Return (X, Y) of the center of cell containing provided text 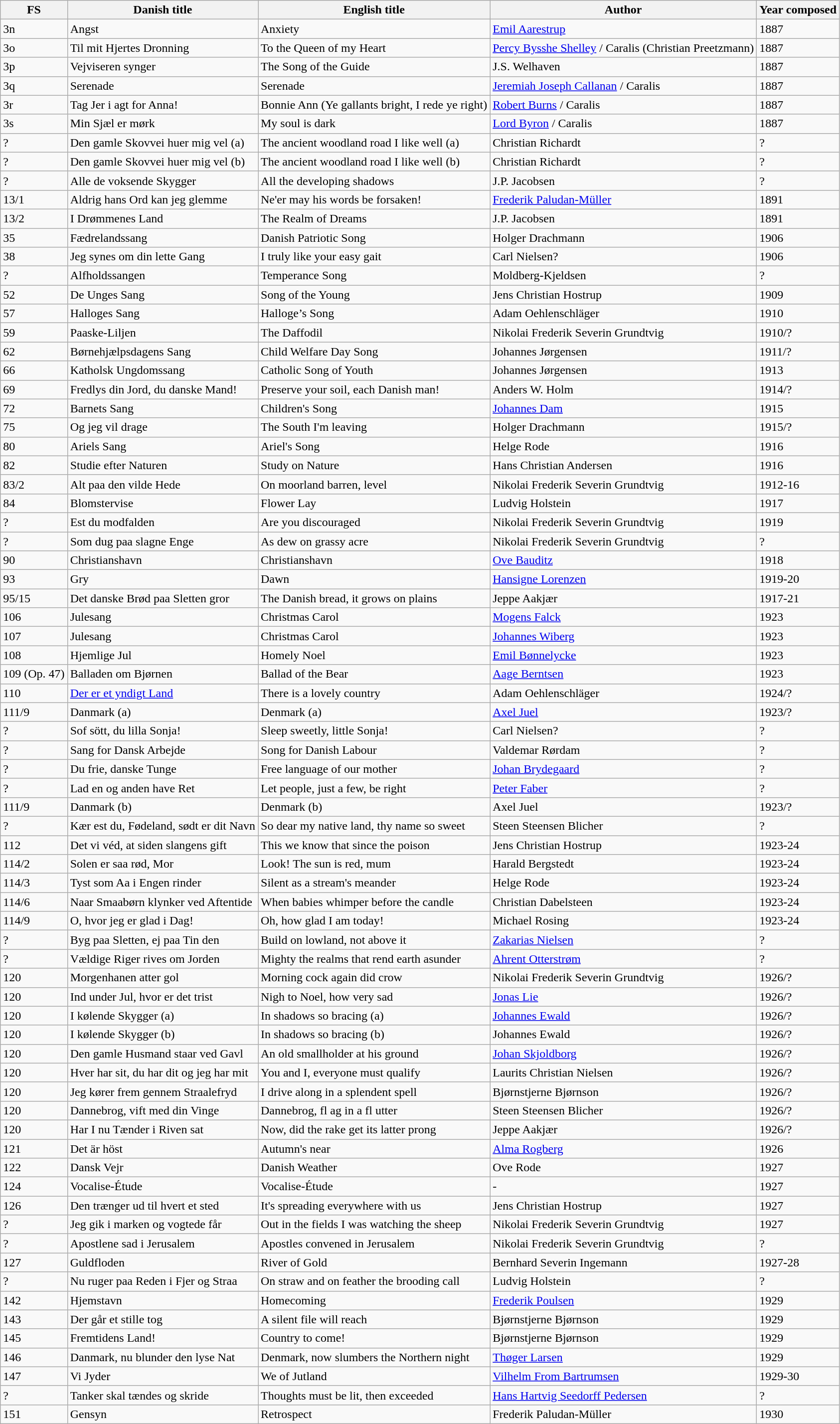
Danmark, nu blunder den lyse Nat (163, 1357)
Year composed (798, 10)
An old smallholder at his ground (374, 1054)
146 (34, 1357)
66 (34, 370)
Ne'er may his words be forsaken! (374, 199)
Temperance Song (374, 276)
90 (34, 560)
Barnets Sang (163, 408)
English title (374, 10)
72 (34, 408)
Child Welfare Day Song (374, 352)
Country to come! (374, 1338)
142 (34, 1300)
Ove Rode (623, 1168)
Jeg synes om din lette Gang (163, 257)
Aldrig hans Ord kan jeg glemme (163, 199)
Der går et stille tog (163, 1319)
Out in the fields I was watching the sheep (374, 1225)
The ancient woodland road I like well (b) (374, 162)
Ahrent Otterstrøm (623, 959)
1913 (798, 370)
The Danish bread, it grows on plains (374, 598)
Alma Rogberg (623, 1148)
- (623, 1187)
There is a lovely country (374, 693)
1914/? (798, 389)
Dannebrog, fl ag in a fl utter (374, 1110)
62 (34, 352)
13/2 (34, 218)
J.S. Welhaven (623, 67)
To the Queen of my Heart (374, 48)
Flower Lay (374, 503)
Balladen om Bjørnen (163, 674)
Johan Skjoldborg (623, 1054)
Som dug paa slagne Enge (163, 541)
112 (34, 845)
Homely Noel (374, 655)
Nigh to Noel, how very sad (374, 997)
Gensyn (163, 1414)
Mogens Falck (623, 617)
Bernhard Severin Ingemann (623, 1262)
Author (623, 10)
Preserve your soil, each Danish man! (374, 389)
Alle de voksende Skygger (163, 180)
Til mit Hjertes Dronning (163, 48)
Free language of our mother (374, 769)
Laurits Christian Nielsen (623, 1072)
80 (34, 446)
Tag Jer i agt for Anna! (163, 105)
Morgenhanen atter gol (163, 978)
In shadows so bracing (b) (374, 1035)
Det är höst (163, 1148)
3s (34, 124)
1917 (798, 503)
Ariels Sang (163, 446)
69 (34, 389)
Det vi véd, at siden slangens gift (163, 845)
Fredlys din Jord, du danske Mand! (163, 389)
Ballad of the Bear (374, 674)
Min Sjæl er mørk (163, 124)
De Unges Sang (163, 295)
114/6 (34, 902)
Ind under Jul, hvor er det trist (163, 997)
Danmark (a) (163, 712)
Ove Bauditz (623, 560)
Kær est du, Fødeland, sødt er dit Navn (163, 826)
127 (34, 1262)
FS (34, 10)
3p (34, 67)
On moorland barren, level (374, 484)
Frederik Poulsen (623, 1300)
Dansk Vejr (163, 1168)
Retrospect (374, 1414)
Robert Burns / Caralis (623, 105)
1926 (798, 1148)
Det danske Brød paa Sletten gror (163, 598)
Byg paa Sletten, ej paa Tin den (163, 940)
Den gamle Skovvei huer mig vel (a) (163, 143)
Danish Patriotic Song (374, 238)
Hans Hartvig Seedorff Pedersen (623, 1395)
The Song of the Guide (374, 67)
147 (34, 1376)
107 (34, 636)
1919 (798, 522)
River of Gold (374, 1262)
Hver har sit, du har dit og jeg har mit (163, 1072)
Blomstervise (163, 503)
1930 (798, 1414)
In shadows so bracing (a) (374, 1016)
Emil Aarestrup (623, 29)
143 (34, 1319)
1915/? (798, 427)
145 (34, 1338)
Og jeg vil drage (163, 427)
Autumn's near (374, 1148)
Est du modfalden (163, 522)
Valdemar Rørdam (623, 750)
106 (34, 617)
As dew on grassy acre (374, 541)
Børnehjælpsdagens Sang (163, 352)
Sleep sweetly, little Sonja! (374, 731)
Build on lowland, not above it (374, 940)
Morning cock again did crow (374, 978)
Alt paa den vilde Hede (163, 484)
I drive along in a splendent spell (374, 1091)
Study on Nature (374, 465)
Johannes Wiberg (623, 636)
The ancient woodland road I like well (a) (374, 143)
Fædrelandssang (163, 238)
57 (34, 314)
The Daffodil (374, 333)
Dannebrog, vift med din Vinge (163, 1110)
3r (34, 105)
Children's Song (374, 408)
Let people, just a few, be right (374, 788)
3o (34, 48)
Lad en og anden have Ret (163, 788)
Oh, how glad I am today! (374, 921)
Denmark (a) (374, 712)
109 (Op. 47) (34, 674)
Den gamle Skovvei huer mig vel (b) (163, 162)
My soul is dark (374, 124)
Danish Weather (374, 1168)
Silent as a stream's meander (374, 883)
84 (34, 503)
When babies whimper before the candle (374, 902)
Tyst som Aa i Engen rinder (163, 883)
Now, did the rake get its latter prong (374, 1129)
1912-16 (798, 484)
124 (34, 1187)
1917-21 (798, 598)
1915 (798, 408)
59 (34, 333)
Angst (163, 29)
Dawn (374, 579)
Harald Bergstedt (623, 864)
Fremtidens Land! (163, 1338)
I Drømmenes Land (163, 218)
Aage Berntsen (623, 674)
Zakarias Nielsen (623, 940)
Michael Rosing (623, 921)
Sang for Dansk Arbejde (163, 750)
151 (34, 1414)
Apostles convened in Jerusalem (374, 1244)
Song of the Young (374, 295)
This we know that since the poison (374, 845)
Lord Byron / Caralis (623, 124)
Christian Dabelsteen (623, 902)
You and I, everyone must qualify (374, 1072)
Hans Christian Andersen (623, 465)
Gry (163, 579)
1919-20 (798, 579)
Du frie, danske Tunge (163, 769)
Homecoming (374, 1300)
Jeg kører frem gennem Straalefryd (163, 1091)
52 (34, 295)
Paaske-Liljen (163, 333)
108 (34, 655)
Hansigne Lorenzen (623, 579)
Denmark (b) (374, 807)
A silent file will reach (374, 1319)
Johan Brydegaard (623, 769)
114/2 (34, 864)
Ariel's Song (374, 446)
We of Jutland (374, 1376)
The Realm of Dreams (374, 218)
126 (34, 1206)
Halloges Sang (163, 314)
Studie efter Naturen (163, 465)
82 (34, 465)
Song for Danish Labour (374, 750)
Vilhelm From Bartrumsen (623, 1376)
Mighty the realms that rend earth asunder (374, 959)
114/9 (34, 921)
Har I nu Tænder i Riven sat (163, 1129)
1918 (798, 560)
75 (34, 427)
1927-28 (798, 1262)
Der er et yndigt Land (163, 693)
1910 (798, 314)
Guldfloden (163, 1262)
Den trænger ud til hvert et sted (163, 1206)
Solen er saa rød, Mor (163, 864)
122 (34, 1168)
Percy Bysshe Shelley / Caralis (Christian Preetzmann) (623, 48)
83/2 (34, 484)
38 (34, 257)
Jeg gik i marken og vogtede får (163, 1225)
Johannes Dam (623, 408)
Den gamle Husmand staar ved Gavl (163, 1054)
Look! The sun is red, mum (374, 864)
Danish title (163, 10)
95/15 (34, 598)
1909 (798, 295)
O, hvor jeg er glad i Dag! (163, 921)
Peter Faber (623, 788)
Are you discouraged (374, 522)
Sof sött, du lilla Sonja! (163, 731)
Vejviseren synger (163, 67)
Anders W. Holm (623, 389)
Danmark (b) (163, 807)
Moldberg-Kjeldsen (623, 276)
Thoughts must be lit, then exceeded (374, 1395)
I kølende Skygger (a) (163, 1016)
Tanker skal tændes og skride (163, 1395)
Katholsk Ungdomssang (163, 370)
Catholic Song of Youth (374, 370)
110 (34, 693)
I truly like your easy gait (374, 257)
93 (34, 579)
1929-30 (798, 1376)
Halloge’s Song (374, 314)
Denmark, now slumbers the Northern night (374, 1357)
Hjemlige Jul (163, 655)
Alfholdssangen (163, 276)
Vældige Riger rives om Jorden (163, 959)
So dear my native land, thy name so sweet (374, 826)
1924/? (798, 693)
Hjemstavn (163, 1300)
Jonas Lie (623, 997)
Naar Smaabørn klynker ved Aftentide (163, 902)
Vi Jyder (163, 1376)
Apostlene sad i Jerusalem (163, 1244)
1911/? (798, 352)
35 (34, 238)
The South I'm leaving (374, 427)
Jeremiah Joseph Callanan / Caralis (623, 86)
Nu ruger paa Reden i Fjer og Straa (163, 1281)
Anxiety (374, 29)
Thøger Larsen (623, 1357)
1910/? (798, 333)
It's spreading everywhere with us (374, 1206)
3n (34, 29)
I kølende Skygger (b) (163, 1035)
13/1 (34, 199)
121 (34, 1148)
On straw and on feather the brooding call (374, 1281)
3q (34, 86)
Bonnie Ann (Ye gallants bright, I rede ye right) (374, 105)
All the developing shadows (374, 180)
Emil Bønnelycke (623, 655)
114/3 (34, 883)
